Scan for the cell matching the given text and deliver its [x, y] coordinate at center. 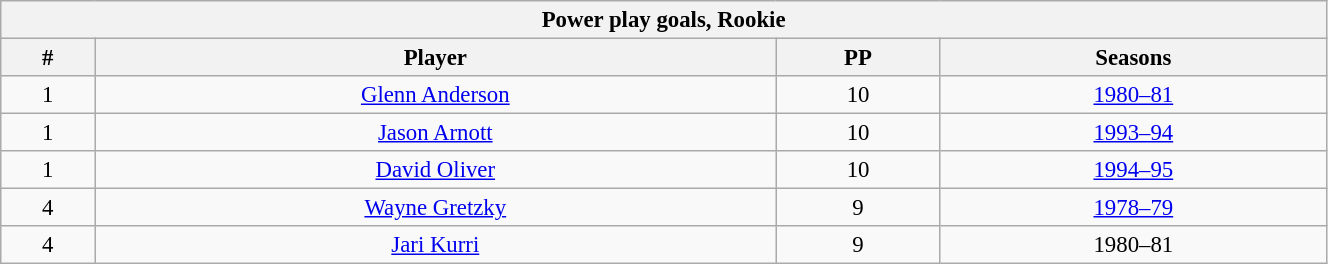
Player [436, 58]
Jari Kurri [436, 245]
Jason Arnott [436, 133]
1978–79 [1133, 208]
Power play goals, Rookie [664, 20]
1994–95 [1133, 170]
Glenn Anderson [436, 95]
PP [858, 58]
Seasons [1133, 58]
David Oliver [436, 170]
Wayne Gretzky [436, 208]
1993–94 [1133, 133]
# [48, 58]
